Return (x, y) of the center of cell containing provided text 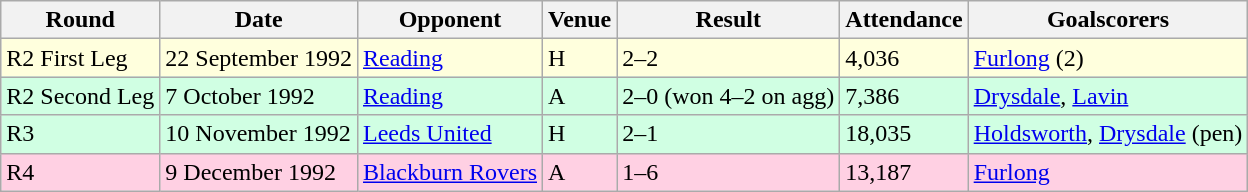
1–6 (728, 172)
R2 Second Leg (80, 96)
Leeds United (450, 134)
Result (728, 20)
Round (80, 20)
2–2 (728, 58)
9 December 1992 (259, 172)
Holdsworth, Drysdale (pen) (1108, 134)
Venue (580, 20)
7,386 (904, 96)
4,036 (904, 58)
13,187 (904, 172)
7 October 1992 (259, 96)
10 November 1992 (259, 134)
Furlong (1108, 172)
Blackburn Rovers (450, 172)
2–0 (won 4–2 on agg) (728, 96)
18,035 (904, 134)
Drysdale, Lavin (1108, 96)
2–1 (728, 134)
Furlong (2) (1108, 58)
R3 (80, 134)
R4 (80, 172)
Attendance (904, 20)
22 September 1992 (259, 58)
R2 First Leg (80, 58)
Date (259, 20)
Goalscorers (1108, 20)
Opponent (450, 20)
